Pinpoint the cell where the given text exists, returning its (X, Y) midpoint coordinate. 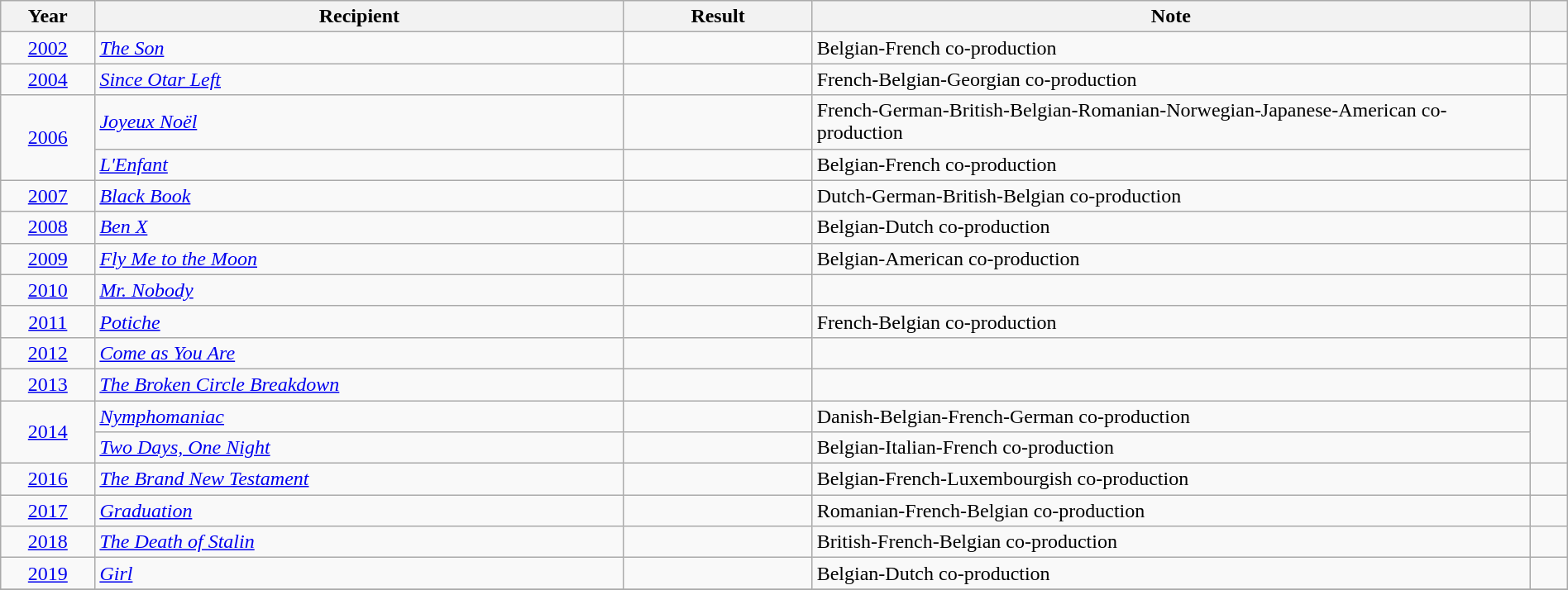
The Death of Stalin (359, 542)
Danish-Belgian-French-German co-production (1171, 416)
Potiche (359, 321)
Note (1171, 17)
2017 (48, 511)
2009 (48, 259)
Girl (359, 573)
The Broken Circle Breakdown (359, 384)
Come as You Are (359, 353)
The Brand New Testament (359, 479)
L'Enfant (359, 164)
2019 (48, 573)
The Son (359, 48)
Mr. Nobody (359, 290)
2008 (48, 227)
Year (48, 17)
2011 (48, 321)
2004 (48, 79)
2002 (48, 48)
2006 (48, 137)
Belgian-French-Luxembourgish co-production (1171, 479)
2016 (48, 479)
Since Otar Left (359, 79)
Romanian-French-Belgian co-production (1171, 511)
French-Belgian co-production (1171, 321)
Two Days, One Night (359, 448)
Black Book (359, 196)
2012 (48, 353)
2018 (48, 542)
2007 (48, 196)
Result (718, 17)
Belgian-Italian-French co-production (1171, 448)
British-French-Belgian co-production (1171, 542)
Recipient (359, 17)
French-German-British-Belgian-Romanian-Norwegian-Japanese-American co-production (1171, 122)
Graduation (359, 511)
2014 (48, 431)
2013 (48, 384)
Dutch-German-British-Belgian co-production (1171, 196)
Fly Me to the Moon (359, 259)
Nymphomaniac (359, 416)
Belgian-American co-production (1171, 259)
Joyeux Noël (359, 122)
French-Belgian-Georgian co-production (1171, 79)
2010 (48, 290)
Ben X (359, 227)
